Capture the cell that displays the provided text and extract its (X, Y) central coordinate. 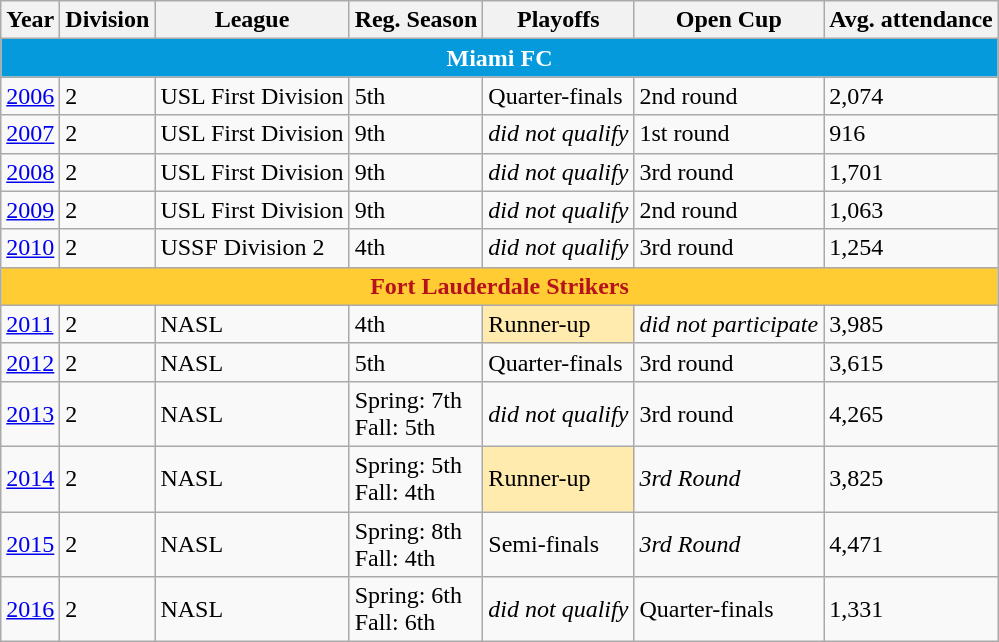
2006 (30, 96)
Division (108, 20)
Miami FC (500, 58)
Fort Lauderdale Strikers (500, 286)
2,074 (912, 96)
Playoffs (558, 20)
1,331 (912, 610)
Spring: 7thFall: 5th (416, 414)
3,615 (912, 362)
Spring: 5th Fall: 4th (416, 478)
4,471 (912, 544)
USSF Division 2 (252, 248)
2007 (30, 134)
3,825 (912, 478)
2010 (30, 248)
Avg. attendance (912, 20)
Year (30, 20)
1,063 (912, 210)
did not participate (729, 324)
1st round (729, 134)
Spring: 8th Fall: 4th (416, 544)
2009 (30, 210)
Reg. Season (416, 20)
League (252, 20)
Open Cup (729, 20)
Spring: 6th Fall: 6th (416, 610)
2016 (30, 610)
2012 (30, 362)
2013 (30, 414)
3,985 (912, 324)
916 (912, 134)
2014 (30, 478)
Semi-finals (558, 544)
1,701 (912, 172)
1,254 (912, 248)
4,265 (912, 414)
2008 (30, 172)
2015 (30, 544)
2011 (30, 324)
